Determine the (X, Y) coordinate at the center of the cell enclosing the given text.  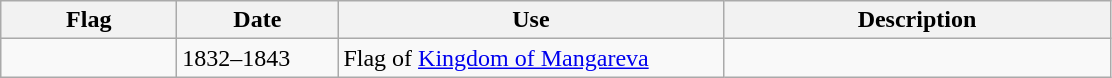
Description (917, 20)
Flag (89, 20)
Date (258, 20)
Flag of Kingdom of Mangareva (531, 58)
Use (531, 20)
1832–1843 (258, 58)
